Locate the cell with the specified text and output its (x, y) center coordinate. 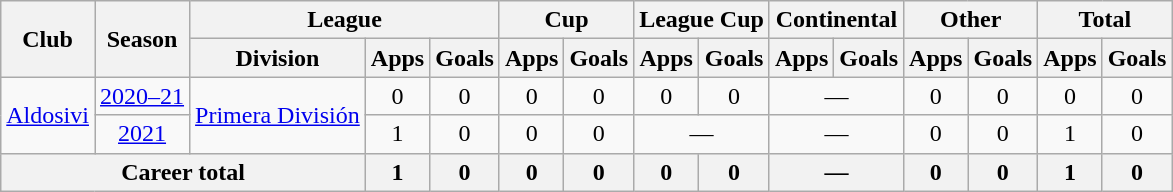
League (345, 20)
Season (142, 39)
Primera División (278, 115)
Aldosivi (48, 115)
Other (971, 20)
Club (48, 39)
Continental (836, 20)
Division (278, 58)
Total (1105, 20)
Career total (184, 172)
2020–21 (142, 96)
Cup (566, 20)
League Cup (702, 20)
2021 (142, 134)
